Provide the (X, Y) coordinate of the cell's center where the given text is located.  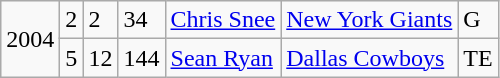
12 (100, 58)
G (478, 20)
TE (478, 58)
Chris Snee (223, 20)
34 (142, 20)
Dallas Cowboys (370, 58)
New York Giants (370, 20)
144 (142, 58)
5 (72, 58)
2004 (30, 39)
Sean Ryan (223, 58)
